Pinpoint the cell where the given text exists, returning its (X, Y) midpoint coordinate. 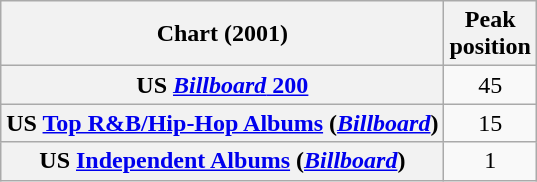
US Independent Albums (Billboard) (222, 161)
15 (490, 123)
Peakposition (490, 34)
1 (490, 161)
US Billboard 200 (222, 85)
Chart (2001) (222, 34)
US Top R&B/Hip-Hop Albums (Billboard) (222, 123)
45 (490, 85)
